Determine the [x, y] coordinate at the center of the cell enclosing the given text.  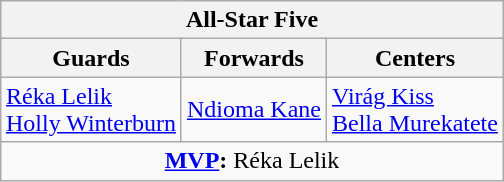
MVP: Réka Lelik [252, 161]
Réka Lelik Holly Winterburn [90, 110]
Ndioma Kane [254, 110]
Centers [414, 58]
Guards [90, 58]
All-Star Five [252, 20]
Virág Kiss Bella Murekatete [414, 110]
Forwards [254, 58]
